From the cell containing the given text, extract its center point as (x, y) coordinate. 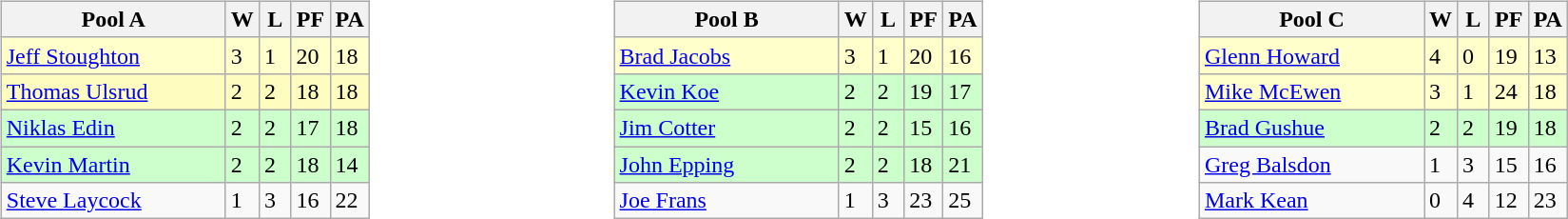
Mark Kean (1311, 201)
Pool B (726, 19)
22 (350, 201)
Brad Gushue (1311, 128)
Jim Cotter (726, 128)
John Epping (726, 165)
24 (1508, 91)
Mike McEwen (1311, 91)
Niklas Edin (113, 128)
Greg Balsdon (1311, 165)
Steve Laycock (113, 201)
Brad Jacobs (726, 55)
13 (1548, 55)
25 (962, 201)
Joe Frans (726, 201)
Thomas Ulsrud (113, 91)
Jeff Stoughton (113, 55)
12 (1508, 201)
Kevin Martin (113, 165)
14 (350, 165)
21 (962, 165)
Kevin Koe (726, 91)
Glenn Howard (1311, 55)
Pool A (113, 19)
Pool C (1311, 19)
